Output the [X, Y] coordinate of the center of the cell containing the given text.  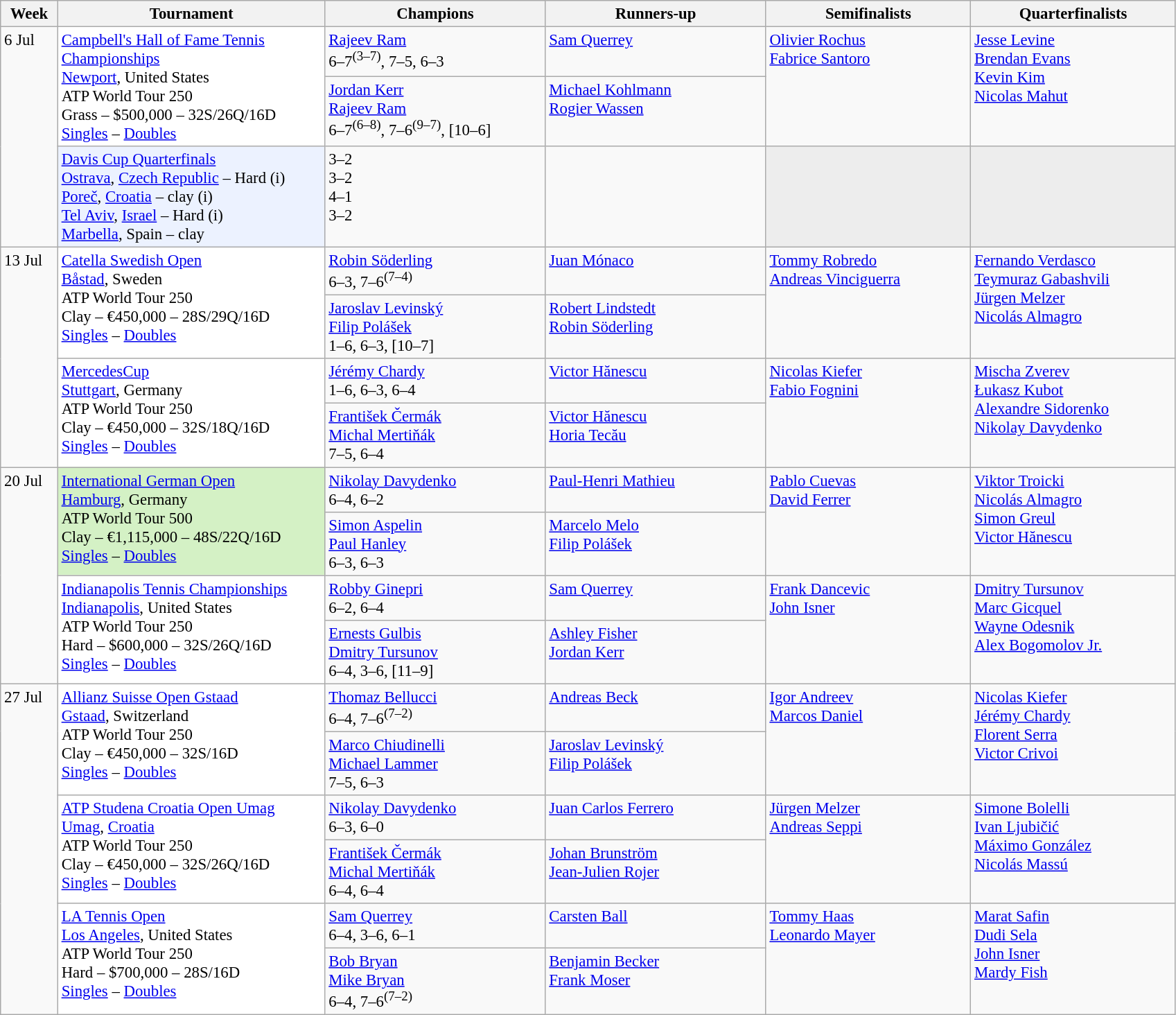
Carsten Ball [656, 926]
Semifinalists [868, 14]
Jordan Kerr Rajeev Ram 6–7(6–8), 7–6(9–7), [10–6] [435, 112]
Simon Aspelin Paul Hanley6–3, 6–3 [435, 544]
Nikolay Davydenko6–4, 6–2 [435, 489]
Tommy Robredo Andreas Vinciguerra [868, 304]
Marat Safin Dudi Sela John Isner Mardy Fish [1073, 960]
Johan Brunström Jean-Julien Rojer [656, 871]
Robert Lindstedt Robin Söderling [656, 327]
Jérémy Chardy1–6, 6–3, 6–4 [435, 381]
Tournament [191, 14]
Thomaz Bellucci6–4, 7–6(7–2) [435, 707]
Marco Chiudinelli Michael Lammer7–5, 6–3 [435, 763]
Juan Mónaco [656, 272]
František Čermák Michal Mertiňák6–4, 6–4 [435, 871]
Simone Bolelli Ivan Ljubičić Máximo González Nicolás Massú [1073, 849]
Michael Kohlmann Rogier Wassen [656, 112]
Runners-up [656, 14]
Jürgen Melzer Andreas Seppi [868, 849]
6 Jul [29, 137]
Igor Andreev Marcos Daniel [868, 739]
Fernando Verdasco Teymuraz Gabashvili Jürgen Melzer Nicolás Almagro [1073, 304]
LA Tennis Open Los Angeles, United StatesATP World Tour 250Hard – $700,000 – 28S/16DSingles – Doubles [191, 960]
Quarterfinalists [1073, 14]
Davis Cup Quarterfinals Ostrava, Czech Republic – Hard (i) Poreč, Croatia – clay (i) Tel Aviv, Israel – Hard (i) Marbella, Spain – clay [191, 197]
Sam Querrey6–4, 3–6, 6–1 [435, 926]
ATP Studena Croatia Open Umag Umag, CroatiaATP World Tour 250Clay – €450,000 – 32S/26Q/16DSingles – Doubles [191, 849]
Marcelo Melo Filip Polášek [656, 544]
Jesse Levine Brendan Evans Kevin Kim Nicolas Mahut [1073, 87]
Juan Carlos Ferrero [656, 818]
Dmitry Tursunov Marc Gicquel Wayne Odesnik Alex Bogomolov Jr. [1073, 630]
Viktor Troicki Nicolás Almagro Simon Greul Victor Hănescu [1073, 521]
27 Jul [29, 849]
Nikolay Davydenko6–3, 6–0 [435, 818]
Champions [435, 14]
František Čermák Michal Mertiňák7–5, 6–4 [435, 435]
Campbell's Hall of Fame Tennis Championships Newport, United StatesATP World Tour 250Grass – $500,000 – 32S/26Q/16DSingles – Doubles [191, 87]
Nicolas Kiefer Fabio Fognini [868, 413]
Nicolas Kiefer Jérémy Chardy Florent Serra Victor Crivoi [1073, 739]
Paul-Henri Mathieu [656, 489]
Tommy Haas Leonardo Mayer [868, 960]
Robby Ginepri6–2, 6–4 [435, 598]
13 Jul [29, 358]
Andreas Beck [656, 707]
Catella Swedish Open Båstad, SwedenATP World Tour 250Clay – €450,000 – 28S/29Q/16DSingles – Doubles [191, 304]
Week [29, 14]
Ernests Gulbis Dmitry Tursunov6–4, 3–6, [11–9] [435, 652]
Ashley Fisher Jordan Kerr [656, 652]
20 Jul [29, 575]
MercedesCupStuttgart, GermanyATP World Tour 250Clay – €450,000 – 32S/18Q/16DSingles – Doubles [191, 413]
International German Open Hamburg, GermanyATP World Tour 500Clay – €1,115,000 – 48S/22Q/16DSingles – Doubles [191, 521]
Allianz Suisse Open Gstaad Gstaad, SwitzerlandATP World Tour 250Clay – €450,000 – 32S/16DSingles – Doubles [191, 739]
Benjamin Becker Frank Moser [656, 982]
Victor Hănescu [656, 381]
Rajeev Ram6–7(3–7), 7–5, 6–3 [435, 52]
Jaroslav Levinský Filip Polášek [656, 763]
Pablo Cuevas David Ferrer [868, 521]
Jaroslav Levinský Filip Polášek 1–6, 6–3, [10–7] [435, 327]
Mischa Zverev Łukasz Kubot Alexandre Sidorenko Nikolay Davydenko [1073, 413]
Robin Söderling6–3, 7–6(7–4) [435, 272]
Victor Hănescu Horia Tecău [656, 435]
Indianapolis Tennis Championships Indianapolis, United StatesATP World Tour 250Hard – $600,000 – 32S/26Q/16DSingles – Doubles [191, 630]
3–2 3–2 4–1 3–2 [435, 197]
Frank Dancevic John Isner [868, 630]
Bob Bryan Mike Bryan6–4, 7–6(7–2) [435, 982]
Olivier Rochus Fabrice Santoro [868, 87]
